Output the (X, Y) coordinate of the center of the cell containing the given text.  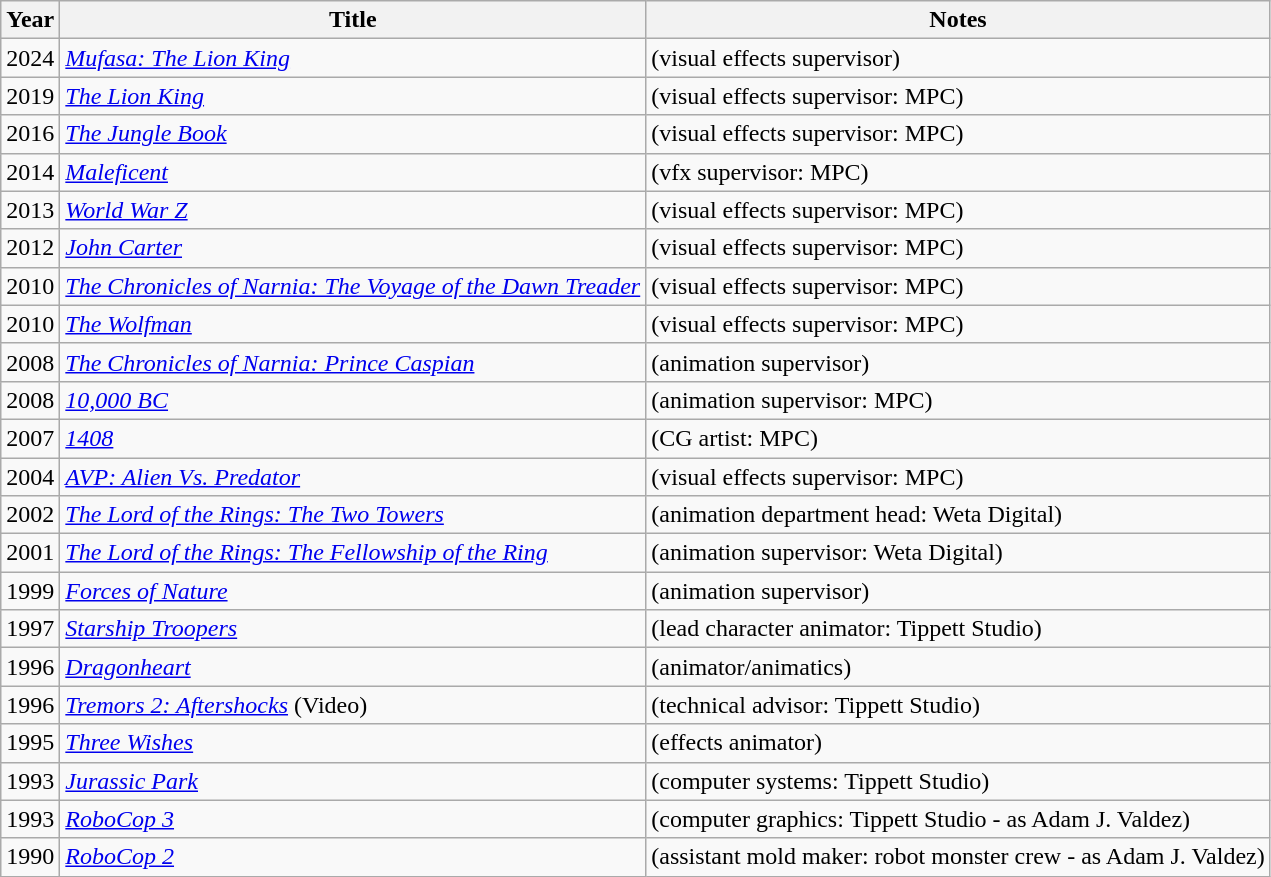
(visual effects supervisor) (958, 58)
RoboCop 3 (353, 819)
2007 (30, 438)
2002 (30, 515)
2013 (30, 210)
(computer systems: Tippett Studio) (958, 781)
(technical advisor: Tippett Studio) (958, 705)
Tremors 2: Aftershocks (Video) (353, 705)
Jurassic Park (353, 781)
1997 (30, 629)
(CG artist: MPC) (958, 438)
(vfx supervisor: MPC) (958, 172)
(effects animator) (958, 743)
RoboCop 2 (353, 857)
2016 (30, 134)
2019 (30, 96)
(lead character animator: Tippett Studio) (958, 629)
Mufasa: The Lion King (353, 58)
(computer graphics: Tippett Studio - as Adam J. Valdez) (958, 819)
AVP: Alien Vs. Predator (353, 477)
2004 (30, 477)
(animator/animatics) (958, 667)
The Wolfman (353, 324)
World War Z (353, 210)
(animation supervisor: Weta Digital) (958, 553)
The Lion King (353, 96)
The Chronicles of Narnia: The Voyage of the Dawn Treader (353, 286)
Dragonheart (353, 667)
2001 (30, 553)
Maleficent (353, 172)
Title (353, 20)
Year (30, 20)
The Lord of the Rings: The Fellowship of the Ring (353, 553)
(animation supervisor: MPC) (958, 400)
1408 (353, 438)
1990 (30, 857)
10,000 BC (353, 400)
The Lord of the Rings: The Two Towers (353, 515)
2014 (30, 172)
Forces of Nature (353, 591)
2012 (30, 248)
1995 (30, 743)
(assistant mold maker: robot monster crew - as Adam J. Valdez) (958, 857)
The Chronicles of Narnia: Prince Caspian (353, 362)
Notes (958, 20)
2024 (30, 58)
The Jungle Book (353, 134)
1999 (30, 591)
Three Wishes (353, 743)
(animation department head: Weta Digital) (958, 515)
Starship Troopers (353, 629)
John Carter (353, 248)
